Search for the cell housing the specified text and yield its [X, Y] center coordinate. 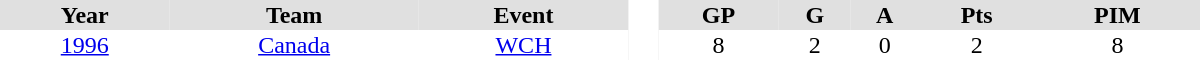
1996 [85, 45]
Team [294, 15]
Event [524, 15]
A [885, 15]
Canada [294, 45]
WCH [524, 45]
0 [885, 45]
Pts [976, 15]
G [815, 15]
Year [85, 15]
GP [718, 15]
PIM [1118, 15]
